Pinpoint the cell where the given text exists, returning its (x, y) midpoint coordinate. 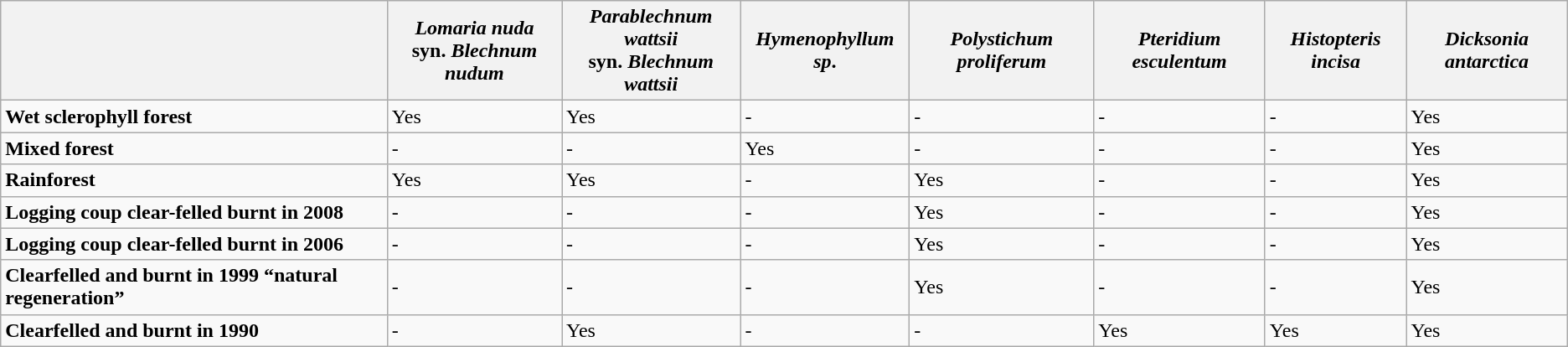
Clearfelled and burnt in 1999 “natural regeneration” (194, 287)
Rainforest (194, 180)
Histopteris incisa (1335, 50)
Mixed forest (194, 148)
Dicksonia antarctica (1487, 50)
Pteridium esculentum (1179, 50)
Logging coup clear-felled burnt in 2008 (194, 212)
Parablechnum wattsiisyn. Blechnum wattsii (650, 50)
Wet sclerophyll forest (194, 117)
Clearfelled and burnt in 1990 (194, 330)
Hymenophyllum sp. (825, 50)
Logging coup clear-felled burnt in 2006 (194, 244)
Polystichum proliferum (1002, 50)
Lomaria nudasyn. Blechnum nudum (474, 50)
